Return the [X, Y] coordinate for the center point of the cell that contains the specified text.  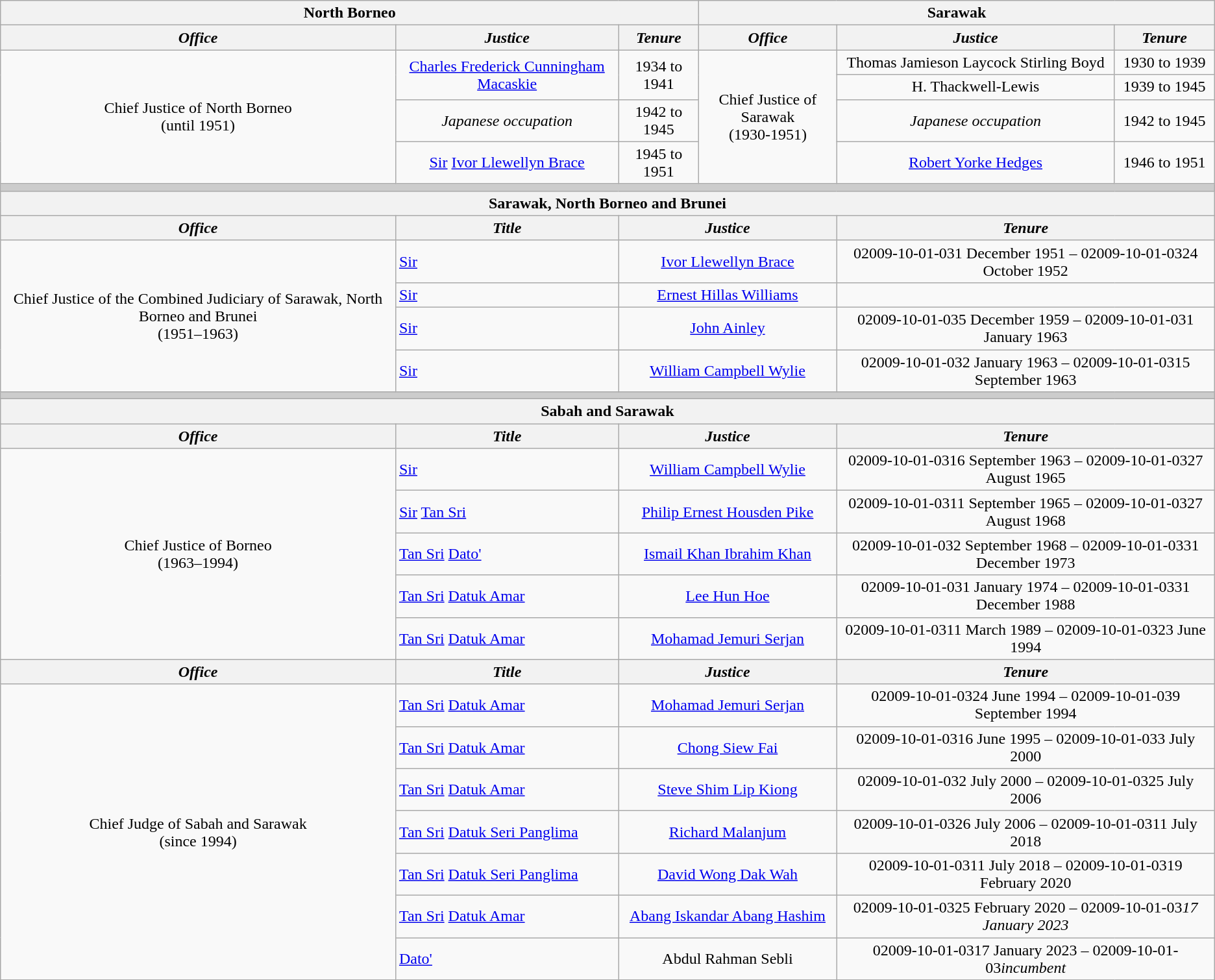
John Ainley [728, 328]
Sabah and Sarawak [607, 411]
Philip Ernest Housden Pike [728, 511]
Ismail Khan Ibrahim Khan [728, 554]
1934 to 1941 [659, 75]
Chief Judge of Sabah and Sarawak(since 1994) [199, 832]
Lee Hun Hoe [728, 596]
Abdul Rahman Sebli [728, 958]
Sarawak, North Borneo and Brunei [607, 203]
02009-10-01-032 January 1963 – 02009-10-01-0315 September 1963 [1025, 370]
1946 to 1951 [1164, 162]
02009-10-01-0325 February 2020 – 02009-10-01-0317 January 2023 [1025, 916]
Sir Tan Sri [506, 511]
Ivor Llewellyn Brace [728, 261]
Chief Justice of Sarawak(1930-1951) [768, 117]
Richard Malanjum [728, 832]
02009-10-01-0311 July 2018 – 02009-10-01-0319 February 2020 [1025, 874]
David Wong Dak Wah [728, 874]
Chief Justice of the Combined Judiciary of Sarawak, North Borneo and Brunei(1951–1963) [199, 315]
02009-10-01-032 September 1968 – 02009-10-01-0331 December 1973 [1025, 554]
02009-10-01-0317 January 2023 – 02009-10-01-03incumbent [1025, 958]
Chong Siew Fai [728, 748]
Sarawak [957, 13]
02009-10-01-031 January 1974 – 02009-10-01-0331 December 1988 [1025, 596]
Dato' [506, 958]
Thomas Jamieson Laycock Stirling Boyd [976, 62]
1939 to 1945 [1164, 87]
Chief Justice of Borneo(1963–1994) [199, 554]
02009-10-01-0316 September 1963 – 02009-10-01-0327 August 1965 [1025, 470]
H. Thackwell-Lewis [976, 87]
02009-10-01-0311 September 1965 – 02009-10-01-0327 August 1968 [1025, 511]
1945 to 1951 [659, 162]
Steve Shim Lip Kiong [728, 789]
1930 to 1939 [1164, 62]
Charles Frederick Cunningham Macaskie [506, 75]
Tan Sri Dato' [506, 554]
02009-10-01-0316 June 1995 – 02009-10-01-033 July 2000 [1025, 748]
Robert Yorke Hedges [976, 162]
Chief Justice of North Borneo(until 1951) [199, 117]
02009-10-01-0311 March 1989 – 02009-10-01-0323 June 1994 [1025, 639]
North Borneo [350, 13]
Ernest Hillas Williams [728, 295]
Abang Iskandar Abang Hashim [728, 916]
02009-10-01-032 July 2000 – 02009-10-01-0325 July 2006 [1025, 789]
02009-10-01-0324 June 1994 – 02009-10-01-039 September 1994 [1025, 705]
02009-10-01-035 December 1959 – 02009-10-01-031 January 1963 [1025, 328]
02009-10-01-0326 July 2006 – 02009-10-01-0311 July 2018 [1025, 832]
Sir Ivor Llewellyn Brace [506, 162]
02009-10-01-031 December 1951 – 02009-10-01-0324 October 1952 [1025, 261]
